Find where the given text appears and provide that cell's center as [X, Y] coordinate. 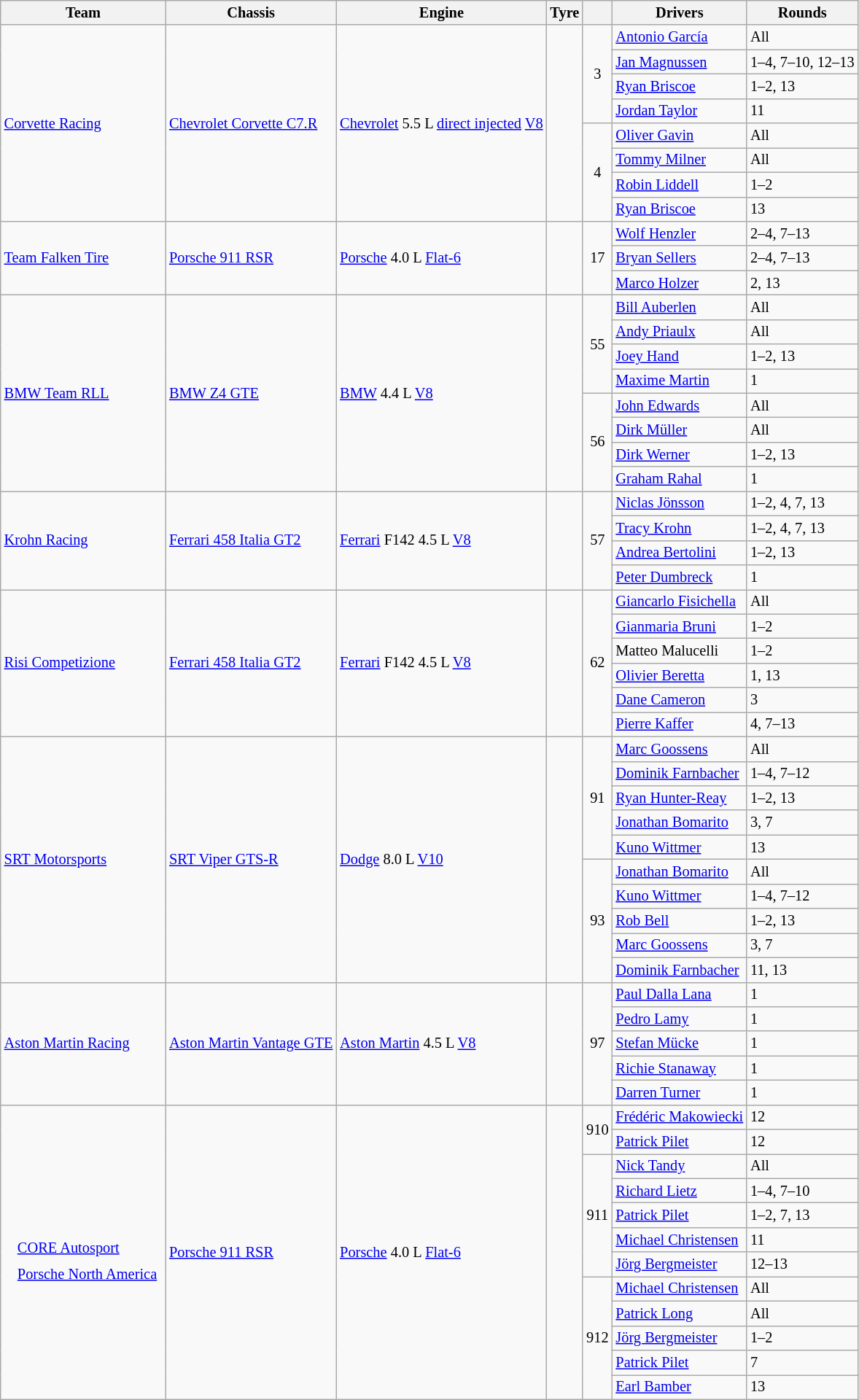
Bill Auberlen [680, 307]
Marco Holzer [680, 283]
55 [597, 344]
BMW Team RLL [83, 392]
7 [802, 1362]
Frédéric Makowiecki [680, 1117]
Ryan Hunter-Reay [680, 798]
Corvette Racing [83, 122]
Gianmaria Bruni [680, 626]
Peter Dumbreck [680, 577]
Andy Priaulx [680, 332]
Jan Magnussen [680, 62]
Dodge 8.0 L V10 [441, 859]
Graham Rahal [680, 479]
Antonio García [680, 37]
Rounds [802, 12]
Pedro Lamy [680, 1019]
Patrick Long [680, 1313]
Bryan Sellers [680, 258]
93 [597, 920]
56 [597, 442]
Niclas Jönsson [680, 503]
Matteo Malucelli [680, 650]
Tracy Krohn [680, 528]
Chevrolet 5.5 L direct injected V8 [441, 122]
Paul Dalla Lana [680, 995]
Drivers [680, 12]
Dirk Werner [680, 454]
4 [597, 172]
4, 7–13 [802, 724]
SRT Motorsports [83, 859]
John Edwards [680, 405]
Jordan Taylor [680, 111]
1–4, 7–10 [802, 1191]
Risi Competizione [83, 663]
910 [597, 1129]
Nick Tandy [680, 1166]
57 [597, 540]
1–2, 7, 13 [802, 1216]
Dirk Müller [680, 429]
Tyre [565, 12]
Robin Liddell [680, 184]
CORE Autosport [88, 1248]
BMW Z4 GTE [251, 392]
97 [597, 1043]
17 [597, 258]
Team [83, 12]
SRT Viper GTS-R [251, 859]
Maxime Martin [680, 381]
1–4, 7–10, 12–13 [802, 62]
Dane Cameron [680, 700]
Joey Hand [680, 357]
BMW 4.4 L V8 [441, 392]
Chevrolet Corvette C7.R [251, 122]
2, 13 [802, 283]
Richard Lietz [680, 1191]
Chassis [251, 12]
Wolf Henzler [680, 233]
Giancarlo Fisichella [680, 602]
Rob Bell [680, 921]
Olivier Beretta [680, 675]
911 [597, 1215]
Darren Turner [680, 1092]
Engine [441, 12]
12–13 [802, 1264]
Andrea Bertolini [680, 553]
Tommy Milner [680, 160]
912 [597, 1337]
Stefan Mücke [680, 1043]
1, 13 [802, 675]
Aston Martin Racing [83, 1043]
Porsche North America [88, 1273]
91 [597, 798]
Oliver Gavin [680, 136]
Pierre Kaffer [680, 724]
Team Falken Tire [83, 258]
Aston Martin 4.5 L V8 [441, 1043]
62 [597, 663]
Richie Stanaway [680, 1068]
11, 13 [802, 970]
Aston Martin Vantage GTE [251, 1043]
Krohn Racing [83, 540]
CORE Autosport Porsche North America [83, 1252]
Earl Bamber [680, 1387]
